Pinpoint the cell where the given text exists, returning its [X, Y] midpoint coordinate. 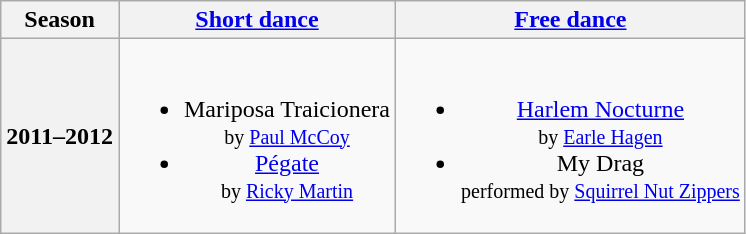
Mariposa Traicionera by Paul McCoy Pégate by Ricky Martin [256, 136]
Harlem Nocturne by Earle Hagen My Drag performed by Squirrel Nut Zippers [571, 136]
Free dance [571, 20]
Short dance [256, 20]
Season [60, 20]
2011–2012 [60, 136]
